Provide the (X, Y) coordinate of the cell's center where the given text is located.  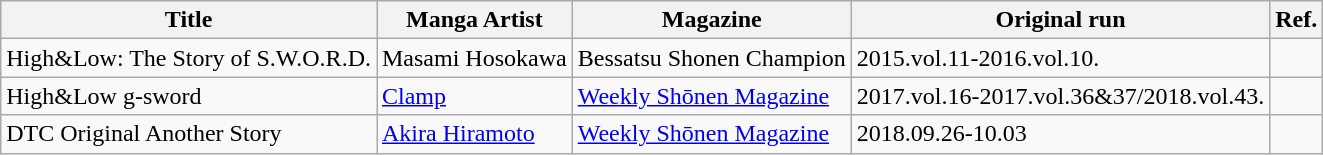
Bessatsu Shonen Champion (712, 58)
High&Low g-sword (189, 96)
Akira Hiramoto (474, 134)
Title (189, 20)
Masami Hosokawa (474, 58)
2015.vol.11-2016.vol.10. (1060, 58)
Ref. (1296, 20)
DTC Original Another Story (189, 134)
Manga Artist (474, 20)
2018.09.26-10.03 (1060, 134)
Original run (1060, 20)
High&Low: The Story of S.W.O.R.D. (189, 58)
Clamp (474, 96)
Magazine (712, 20)
2017.vol.16-2017.vol.36&37/2018.vol.43. (1060, 96)
